Pinpoint the cell where the given text exists, returning its [X, Y] midpoint coordinate. 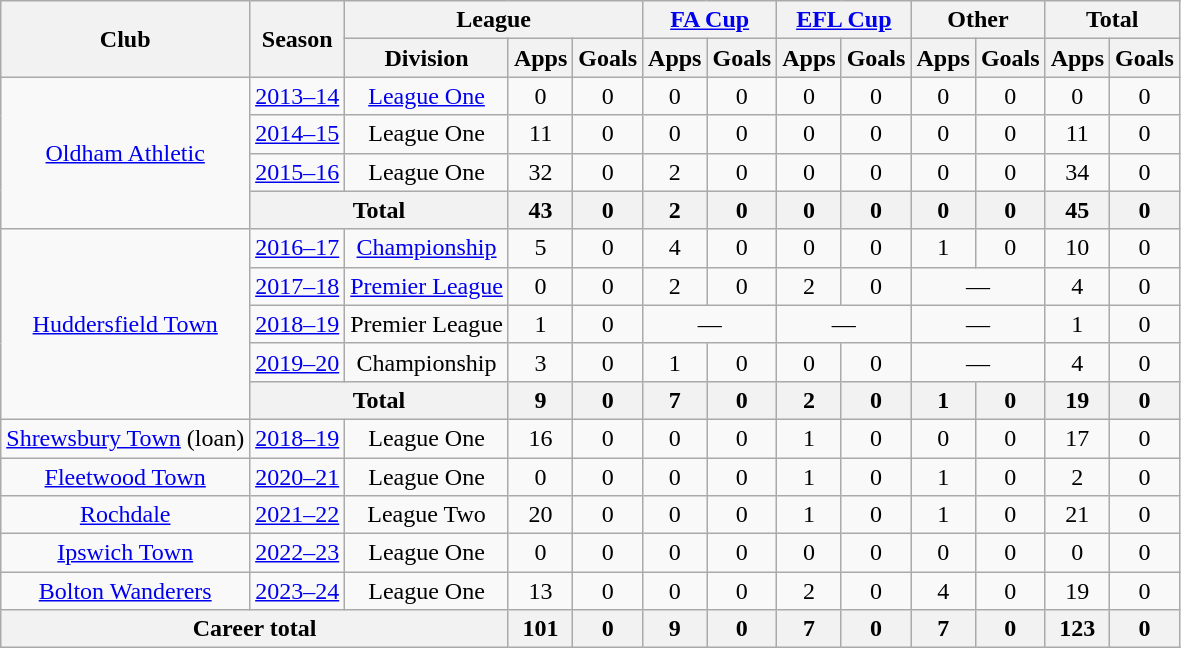
Season [298, 39]
Huddersfield Town [126, 324]
20 [540, 515]
League [494, 20]
43 [540, 210]
Shrewsbury Town (loan) [126, 438]
21 [1077, 515]
123 [1077, 629]
13 [540, 591]
10 [1077, 248]
EFL Cup [844, 20]
32 [540, 172]
Career total [255, 629]
2016–17 [298, 248]
2015–16 [298, 172]
League Two [427, 515]
FA Cup [710, 20]
5 [540, 248]
Other [978, 20]
2019–20 [298, 362]
34 [1077, 172]
45 [1077, 210]
Fleetwood Town [126, 477]
16 [540, 438]
Division [427, 58]
17 [1077, 438]
101 [540, 629]
2023–24 [298, 591]
Rochdale [126, 515]
2013–14 [298, 96]
Bolton Wanderers [126, 591]
Club [126, 39]
2020–21 [298, 477]
2017–18 [298, 286]
2014–15 [298, 134]
Oldham Athletic [126, 153]
Ipswich Town [126, 553]
2021–22 [298, 515]
3 [540, 362]
2022–23 [298, 553]
